Provide the (X, Y) coordinate of the cell's center where the given text is located.  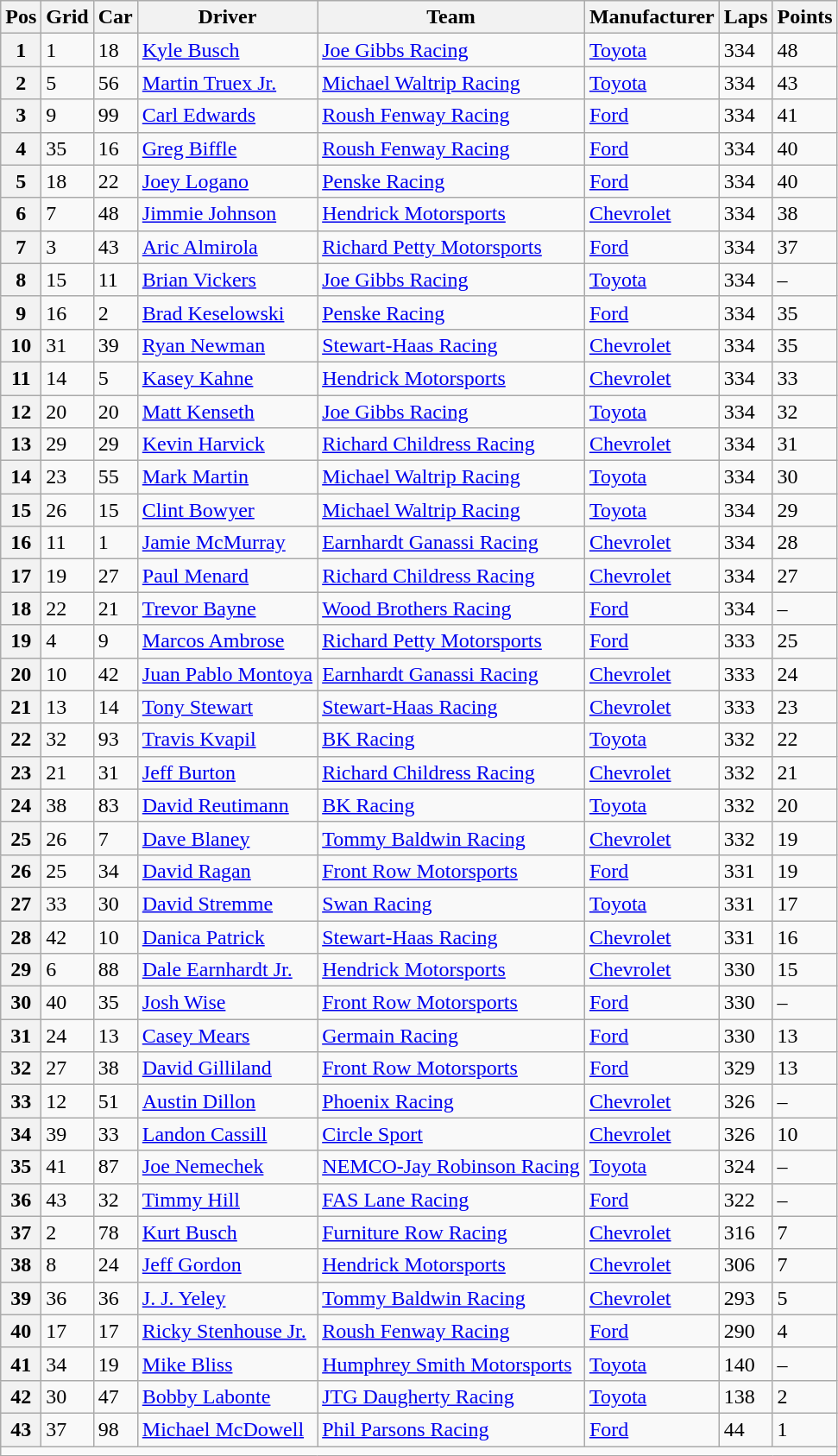
Humphrey Smith Motorsports (451, 1364)
306 (746, 1265)
Manufacturer (652, 17)
Kurt Busch (227, 1232)
Joey Logano (227, 181)
Phil Parsons Racing (451, 1429)
Jeff Gordon (227, 1265)
293 (746, 1298)
Greg Biffle (227, 148)
Michael McDowell (227, 1429)
David Reutimann (227, 805)
83 (116, 805)
Bobby Labonte (227, 1396)
Travis Kvapil (227, 740)
Phoenix Racing (451, 1101)
FAS Lane Racing (451, 1200)
99 (116, 116)
Austin Dillon (227, 1101)
Aric Almirola (227, 247)
Driver (227, 17)
Martin Truex Jr. (227, 83)
Juan Pablo Montoya (227, 674)
98 (116, 1429)
Paul Menard (227, 576)
Carl Edwards (227, 116)
JTG Daugherty Racing (451, 1396)
Wood Brothers Racing (451, 608)
Mark Martin (227, 477)
Furniture Row Racing (451, 1232)
Kevin Harvick (227, 444)
Pos (21, 17)
David Ragan (227, 871)
Josh Wise (227, 1003)
322 (746, 1200)
47 (116, 1396)
Matt Kenseth (227, 412)
56 (116, 83)
Jeff Burton (227, 772)
Points (804, 17)
51 (116, 1101)
David Stremme (227, 904)
Ryan Newman (227, 345)
Dale Earnhardt Jr. (227, 970)
44 (746, 1429)
Danica Patrick (227, 936)
Swan Racing (451, 904)
Casey Mears (227, 1036)
Dave Blaney (227, 838)
Ricky Stenhouse Jr. (227, 1331)
Laps (746, 17)
Joe Nemechek (227, 1167)
Clint Bowyer (227, 510)
NEMCO-Jay Robinson Racing (451, 1167)
J. J. Yeley (227, 1298)
Mike Bliss (227, 1364)
Grid (67, 17)
Landon Cassill (227, 1134)
88 (116, 970)
Brad Keselowski (227, 312)
140 (746, 1364)
Trevor Bayne (227, 608)
55 (116, 477)
Circle Sport (451, 1134)
Brian Vickers (227, 280)
Jamie McMurray (227, 543)
78 (116, 1232)
Timmy Hill (227, 1200)
329 (746, 1068)
316 (746, 1232)
Germain Racing (451, 1036)
290 (746, 1331)
Car (116, 17)
138 (746, 1396)
Kasey Kahne (227, 378)
Kyle Busch (227, 50)
324 (746, 1167)
Team (451, 17)
87 (116, 1167)
93 (116, 740)
Jimmie Johnson (227, 214)
Tony Stewart (227, 707)
David Gilliland (227, 1068)
Marcos Ambrose (227, 641)
